Return the (X, Y) coordinate for the center point of the cell that contains the specified text.  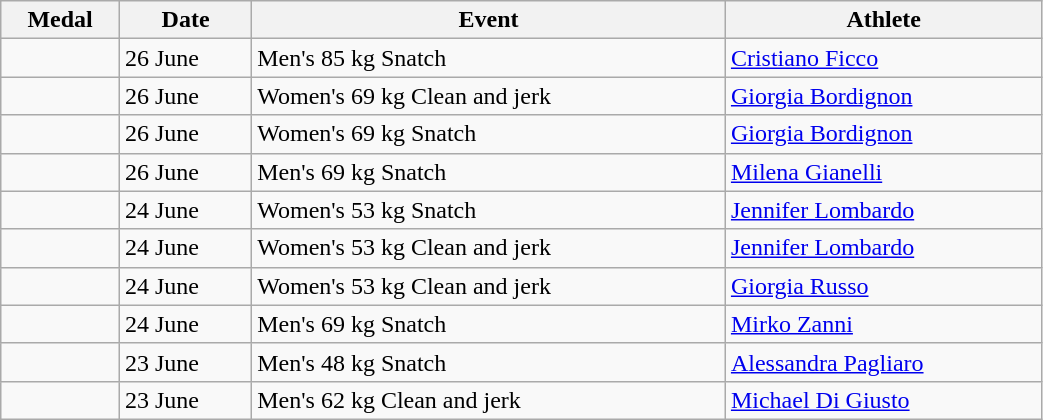
Men's 48 kg Snatch (489, 362)
Men's 62 kg Clean and jerk (489, 400)
Giorgia Russo (884, 286)
Cristiano Ficco (884, 58)
Women's 69 kg Snatch (489, 134)
Women's 53 kg Snatch (489, 210)
Medal (60, 20)
Men's 85 kg Snatch (489, 58)
Alessandra Pagliaro (884, 362)
Women's 69 kg Clean and jerk (489, 96)
Athlete (884, 20)
Event (489, 20)
Michael Di Giusto (884, 400)
Date (185, 20)
Mirko Zanni (884, 324)
Milena Gianelli (884, 172)
